Determine the (x, y) coordinate at the center of the cell enclosing the given text.  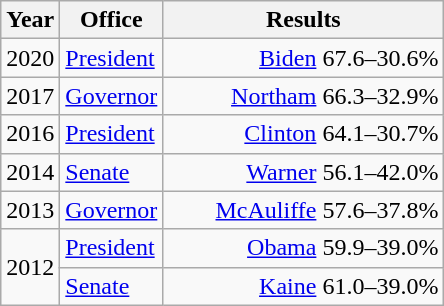
2012 (30, 267)
2017 (30, 96)
Clinton 64.1–30.7% (304, 134)
Office (112, 20)
Year (30, 20)
2014 (30, 172)
Warner 56.1–42.0% (304, 172)
2016 (30, 134)
2020 (30, 58)
Obama 59.9–39.0% (304, 248)
Northam 66.3–32.9% (304, 96)
McAuliffe 57.6–37.8% (304, 210)
Results (304, 20)
2013 (30, 210)
Biden 67.6–30.6% (304, 58)
Kaine 61.0–39.0% (304, 286)
